Pinpoint the cell where the given text exists, returning its [x, y] midpoint coordinate. 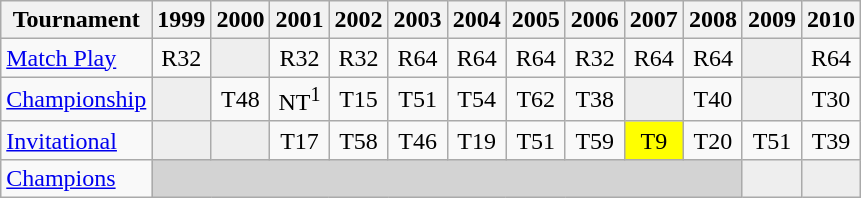
T54 [476, 100]
Invitational [76, 140]
2007 [654, 20]
T39 [832, 140]
T38 [594, 100]
T9 [654, 140]
T17 [300, 140]
Champions [76, 178]
2004 [476, 20]
2000 [240, 20]
Match Play [76, 58]
T19 [476, 140]
2003 [418, 20]
2010 [832, 20]
T59 [594, 140]
2006 [594, 20]
T48 [240, 100]
2009 [772, 20]
Tournament [76, 20]
2001 [300, 20]
T46 [418, 140]
T15 [358, 100]
T40 [712, 100]
T62 [536, 100]
Championship [76, 100]
NT1 [300, 100]
T58 [358, 140]
2008 [712, 20]
1999 [182, 20]
T30 [832, 100]
2002 [358, 20]
T20 [712, 140]
2005 [536, 20]
